Scan for the cell matching the given text and deliver its [X, Y] coordinate at center. 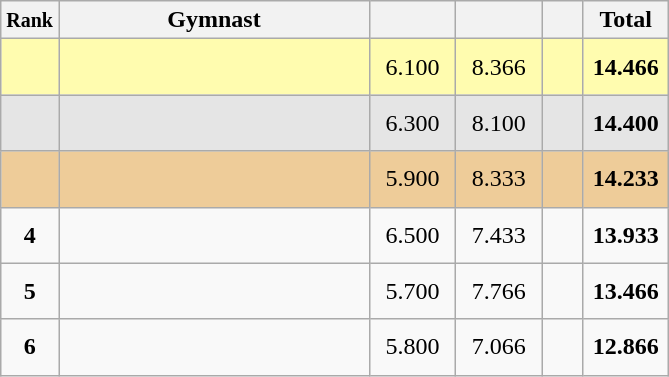
7.433 [499, 235]
4 [30, 235]
Gymnast [214, 20]
6.100 [413, 67]
7.766 [499, 291]
6.300 [413, 123]
8.333 [499, 179]
14.400 [626, 123]
Total [626, 20]
5 [30, 291]
12.866 [626, 347]
Rank [30, 20]
13.933 [626, 235]
14.233 [626, 179]
7.066 [499, 347]
8.100 [499, 123]
5.700 [413, 291]
8.366 [499, 67]
5.800 [413, 347]
6 [30, 347]
5.900 [413, 179]
14.466 [626, 67]
6.500 [413, 235]
13.466 [626, 291]
